Return [X, Y] of the center of cell containing provided text 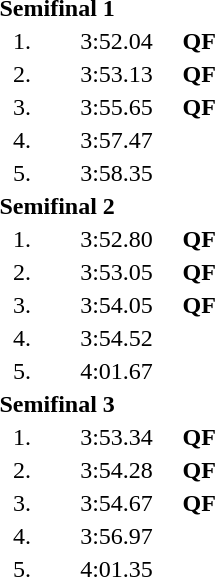
4:01.67 [116, 371]
3:52.80 [116, 239]
3:54.05 [116, 305]
3:54.52 [116, 338]
3:53.05 [116, 272]
3:54.28 [116, 470]
3:53.34 [116, 437]
3:57.47 [116, 140]
3:55.65 [116, 107]
3:58.35 [116, 173]
3:53.13 [116, 74]
3:52.04 [116, 41]
3:54.67 [116, 503]
3:56.97 [116, 536]
